Search for the cell housing the specified text and yield its (X, Y) center coordinate. 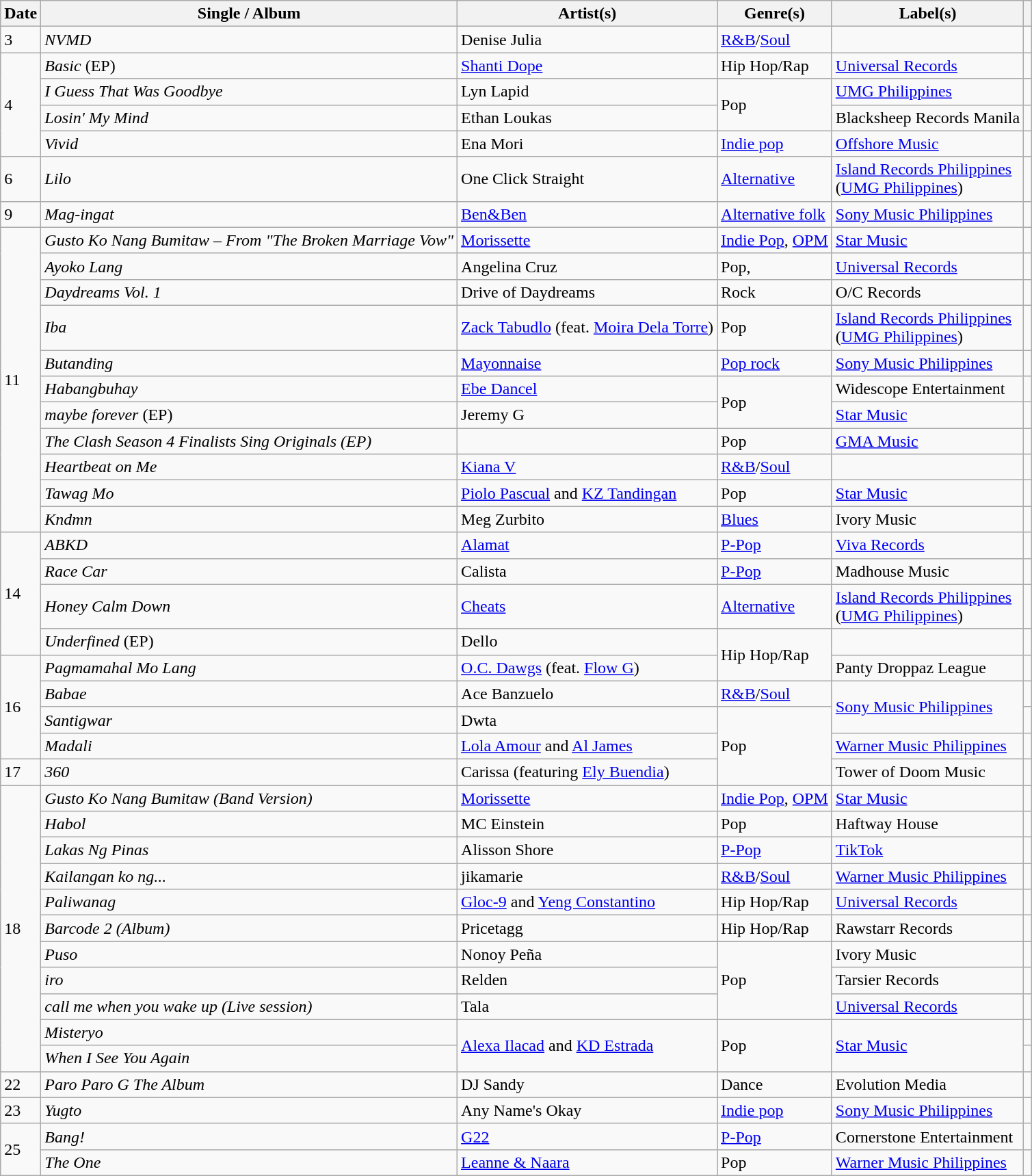
Honey Calm Down (249, 606)
Rawstarr Records (927, 928)
iro (249, 980)
When I See You Again (249, 1058)
3 (21, 40)
Kailangan ko ng... (249, 876)
Losin' My Mind (249, 118)
Daydreams Vol. 1 (249, 292)
Babae (249, 694)
The One (249, 1162)
Carissa (featuring Ely Buendia) (587, 772)
Jeremy G (587, 415)
maybe forever (EP) (249, 415)
Iba (249, 327)
Tower of Doom Music (927, 772)
Ena Mori (587, 144)
Misteryo (249, 1032)
DJ Sandy (587, 1084)
Relden (587, 980)
call me when you wake up (Live session) (249, 1006)
Vivid (249, 144)
9 (21, 214)
Alexa Ilacad and KD Estrada (587, 1045)
Barcode 2 (Album) (249, 928)
Kndmn (249, 519)
Puso (249, 954)
Alternative folk (775, 214)
Any Name's Okay (587, 1110)
Ben&Ben (587, 214)
Zack Tabudlo (feat. Moira Dela Torre) (587, 327)
11 (21, 380)
Lakas Ng Pinas (249, 850)
Ayoko Lang (249, 266)
16 (21, 707)
I Guess That Was Goodbye (249, 92)
Nonoy Peña (587, 954)
Ethan Loukas (587, 118)
Pop rock (775, 363)
Mayonnaise (587, 363)
Viva Records (927, 545)
Single / Album (249, 14)
Meg Zurbito (587, 519)
Rock (775, 292)
Heartbeat on Me (249, 467)
Gusto Ko Nang Bumitaw (Band Version) (249, 798)
Ace Banzuelo (587, 694)
Artist(s) (587, 14)
Label(s) (927, 14)
6 (21, 179)
Drive of Daydreams (587, 292)
Madali (249, 746)
Gloc-9 and Yeng Constantino (587, 902)
Blacksheep Records Manila (927, 118)
Cornerstone Entertainment (927, 1136)
Basic (EP) (249, 66)
Denise Julia (587, 40)
Dwta (587, 720)
360 (249, 772)
Angelina Cruz (587, 266)
Kiana V (587, 467)
17 (21, 772)
Lyn Lapid (587, 92)
Panty Droppaz League (927, 668)
Dance (775, 1084)
Date (21, 14)
Paro Paro G The Album (249, 1084)
23 (21, 1110)
Paliwanag (249, 902)
The Clash Season 4 Finalists Sing Originals (EP) (249, 441)
Pagmamahal Mo Lang (249, 668)
Ebe Dancel (587, 389)
Lilo (249, 179)
Habangbuhay (249, 389)
18 (21, 929)
4 (21, 105)
Lola Amour and Al James (587, 746)
Genre(s) (775, 14)
NVMD (249, 40)
Leanne & Naara (587, 1162)
G22 (587, 1136)
Habol (249, 824)
Shanti Dope (587, 66)
Alisson Shore (587, 850)
Cheats (587, 606)
Mag-ingat (249, 214)
25 (21, 1149)
Gusto Ko Nang Bumitaw – From "The Broken Marriage Vow" (249, 240)
Tala (587, 1006)
Butanding (249, 363)
ABKD (249, 545)
TikTok (927, 850)
Madhouse Music (927, 571)
Tarsier Records (927, 980)
Yugto (249, 1110)
Dello (587, 642)
Pricetagg (587, 928)
One Click Straight (587, 179)
O/C Records (927, 292)
Underfined (EP) (249, 642)
Piolo Pascual and KZ Tandingan (587, 493)
GMA Music (927, 441)
Bang! (249, 1136)
MC Einstein (587, 824)
Tawag Mo (249, 493)
Alamat (587, 545)
Offshore Music (927, 144)
Race Car (249, 571)
Calista (587, 571)
Pop, (775, 266)
Widescope Entertainment (927, 389)
Blues (775, 519)
Santigwar (249, 720)
jikamarie (587, 876)
UMG Philippines (927, 92)
14 (21, 594)
Haftway House (927, 824)
22 (21, 1084)
O.C. Dawgs (feat. Flow G) (587, 668)
Evolution Media (927, 1084)
